For the text-containing cell, return its midpoint in [X, Y] coordinate format. 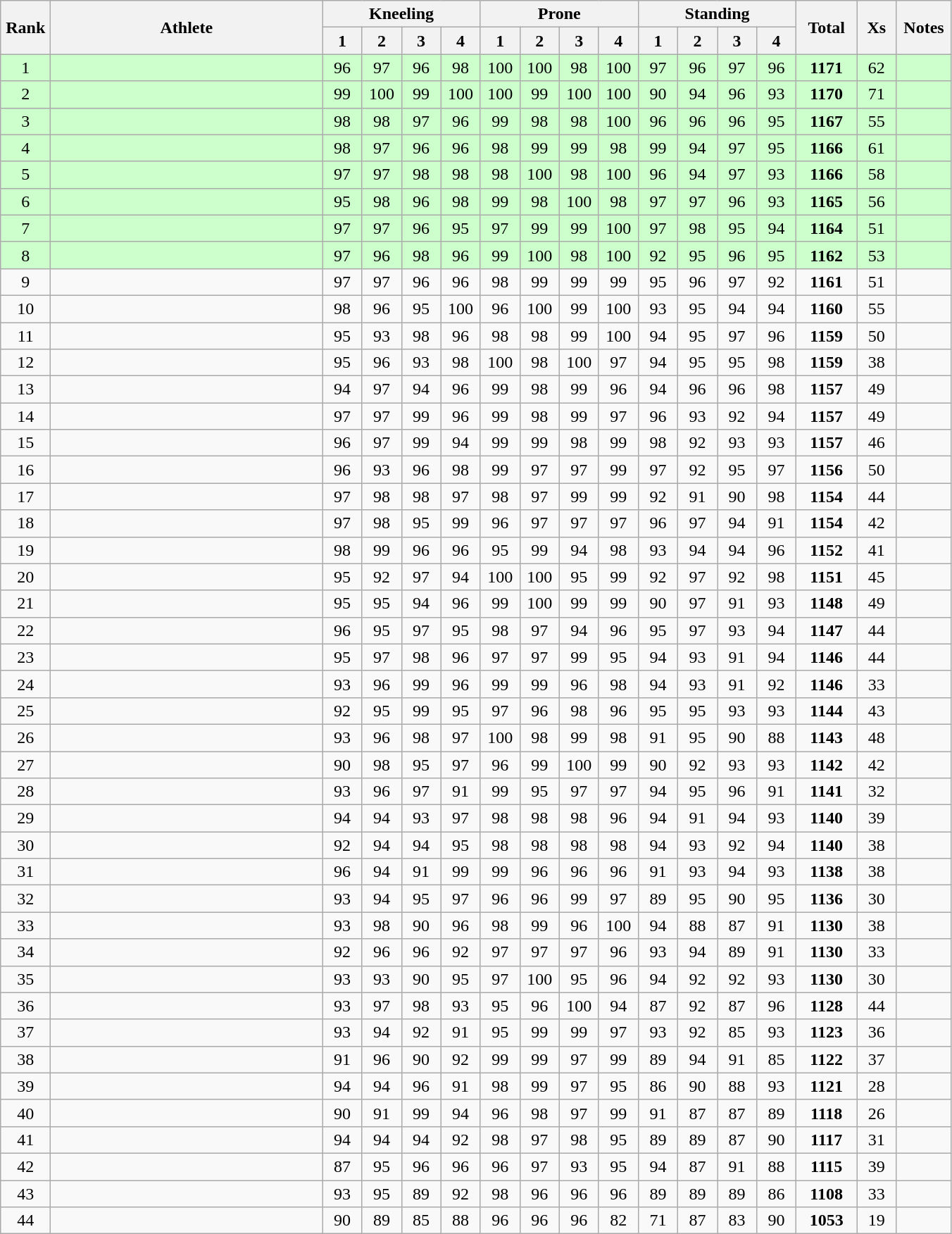
1160 [827, 308]
14 [25, 416]
58 [877, 175]
Standing [717, 14]
15 [25, 443]
1156 [827, 470]
5 [25, 175]
46 [877, 443]
1151 [827, 577]
56 [877, 201]
1171 [827, 68]
45 [877, 577]
1122 [827, 1059]
11 [25, 336]
7 [25, 228]
Xs [877, 27]
Notes [924, 27]
1143 [827, 737]
1115 [827, 1166]
1162 [827, 255]
Athlete [187, 27]
1118 [827, 1113]
48 [877, 737]
1170 [827, 94]
18 [25, 523]
23 [25, 657]
1144 [827, 711]
6 [25, 201]
Rank [25, 27]
1123 [827, 1033]
82 [618, 1221]
16 [25, 470]
Total [827, 27]
1138 [827, 872]
1053 [827, 1221]
29 [25, 818]
13 [25, 389]
Kneeling [401, 14]
25 [25, 711]
1141 [827, 792]
17 [25, 497]
1161 [827, 282]
1165 [827, 201]
1152 [827, 550]
20 [25, 577]
1117 [827, 1140]
1148 [827, 604]
35 [25, 979]
34 [25, 952]
27 [25, 764]
1136 [827, 899]
1147 [827, 630]
53 [877, 255]
1128 [827, 1006]
21 [25, 604]
62 [877, 68]
1121 [827, 1086]
1164 [827, 228]
83 [737, 1221]
61 [877, 148]
10 [25, 308]
24 [25, 684]
Prone [559, 14]
40 [25, 1113]
22 [25, 630]
8 [25, 255]
1167 [827, 121]
1108 [827, 1194]
9 [25, 282]
1142 [827, 764]
12 [25, 363]
